Find where the given text appears and provide that cell's center as [x, y] coordinate. 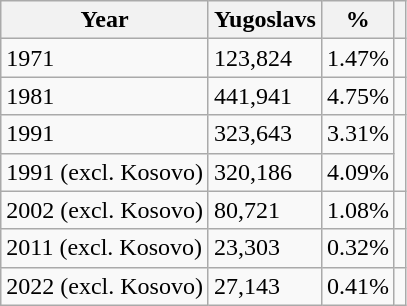
320,186 [264, 172]
1971 [105, 58]
2022 (excl. Kosovo) [105, 286]
1991 (excl. Kosovo) [105, 172]
123,824 [264, 58]
3.31% [358, 134]
Year [105, 20]
2002 (excl. Kosovo) [105, 210]
441,941 [264, 96]
% [358, 20]
1.08% [358, 210]
2011 (excl. Kosovo) [105, 248]
4.09% [358, 172]
0.41% [358, 286]
27,143 [264, 286]
323,643 [264, 134]
0.32% [358, 248]
4.75% [358, 96]
1.47% [358, 58]
Yugoslavs [264, 20]
1981 [105, 96]
1991 [105, 134]
80,721 [264, 210]
23,303 [264, 248]
